Scan for the cell matching the given text and deliver its [x, y] coordinate at center. 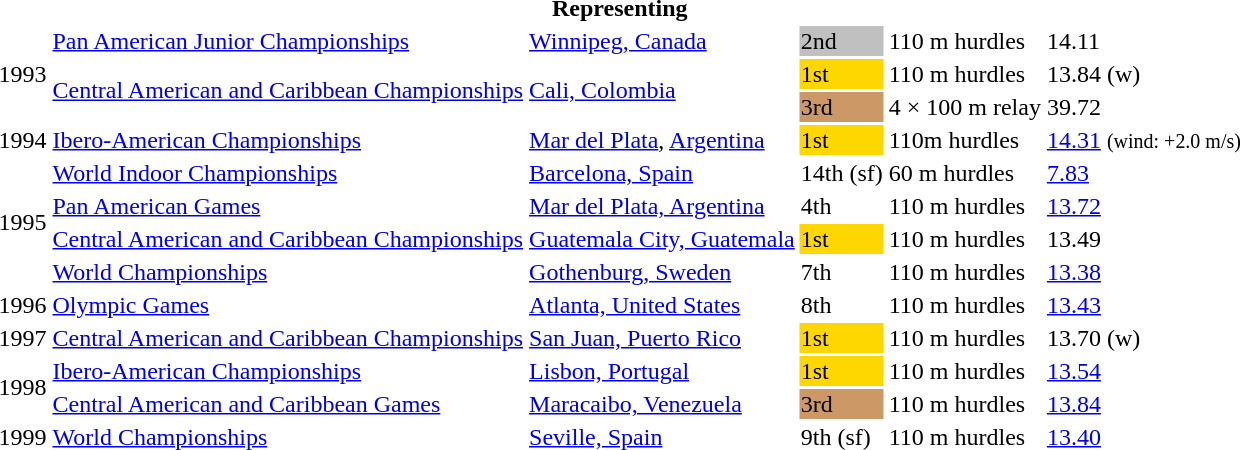
Atlanta, United States [662, 305]
Guatemala City, Guatemala [662, 239]
Barcelona, Spain [662, 173]
4th [842, 206]
8th [842, 305]
60 m hurdles [964, 173]
Cali, Colombia [662, 90]
World Indoor Championships [288, 173]
Pan American Junior Championships [288, 41]
Lisbon, Portugal [662, 371]
4 × 100 m relay [964, 107]
Olympic Games [288, 305]
Winnipeg, Canada [662, 41]
7th [842, 272]
14th (sf) [842, 173]
Pan American Games [288, 206]
Gothenburg, Sweden [662, 272]
Maracaibo, Venezuela [662, 404]
Central American and Caribbean Games [288, 404]
110m hurdles [964, 140]
San Juan, Puerto Rico [662, 338]
World Championships [288, 272]
2nd [842, 41]
